Detect which cell encompasses the target text, then output its (x, y) center coordinate. 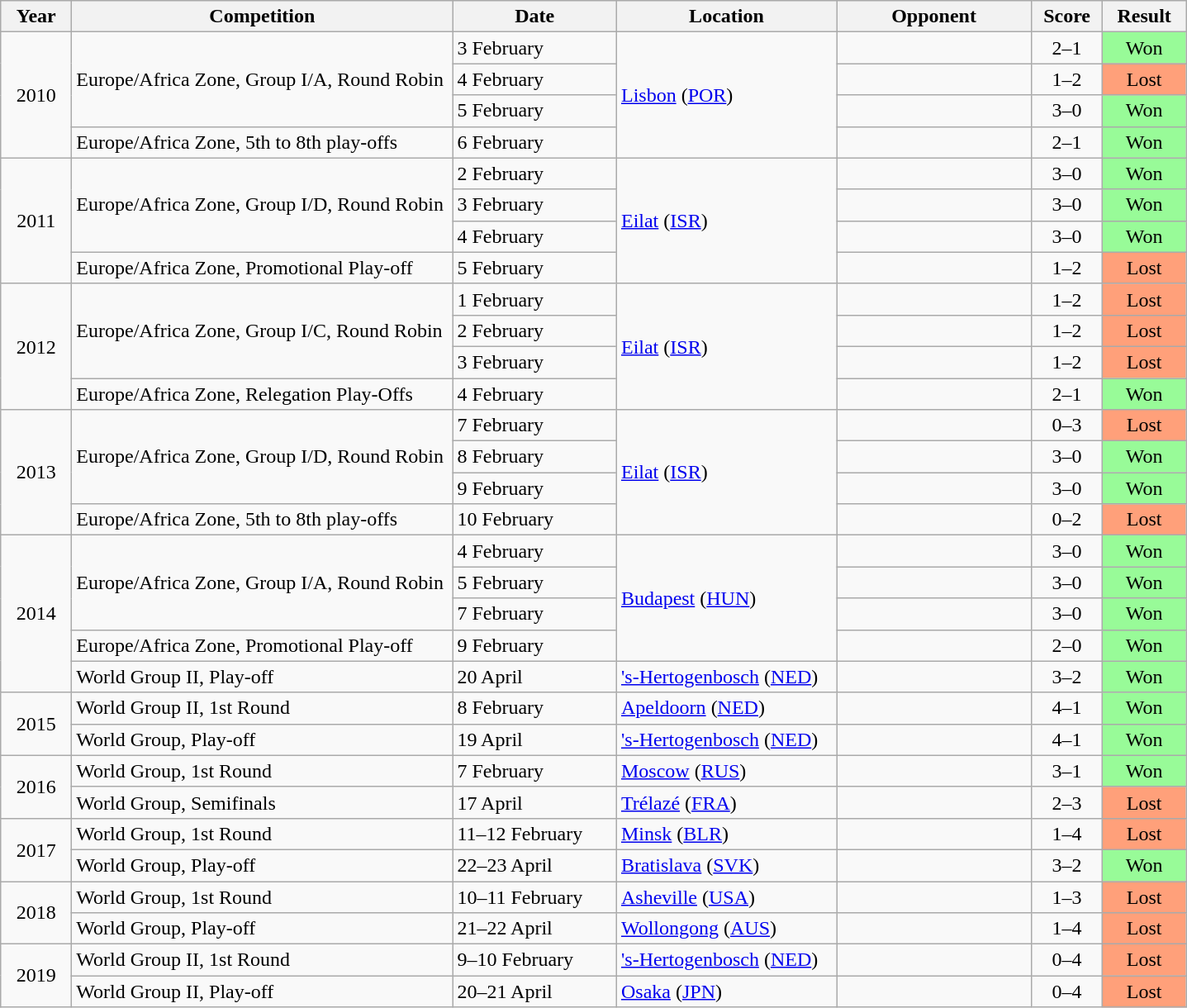
21–22 April (535, 929)
Europe/Africa Zone, Group I/C, Round Robin (263, 330)
Bratislava (SVK) (726, 865)
17 April (535, 802)
2015 (36, 724)
2010 (36, 95)
1–3 (1067, 896)
Europe/Africa Zone, Relegation Play-Offs (263, 394)
2–3 (1067, 802)
Opponent (933, 17)
9–10 February (535, 960)
3–1 (1067, 771)
20 April (535, 677)
Year (36, 17)
Result (1145, 17)
Minsk (BLR) (726, 834)
2018 (36, 912)
Budapest (HUN) (726, 598)
11–12 February (535, 834)
Lisbon (POR) (726, 95)
Osaka (JPN) (726, 991)
22–23 April (535, 865)
2013 (36, 473)
2011 (36, 221)
World Group, Semifinals (263, 802)
20–21 April (535, 991)
10–11 February (535, 896)
Location (726, 17)
1 February (535, 299)
Moscow (RUS) (726, 771)
2017 (36, 849)
19 April (535, 739)
Asheville (USA) (726, 896)
2016 (36, 787)
Date (535, 17)
2019 (36, 976)
Competition (263, 17)
10 February (535, 520)
Trélazé (FRA) (726, 802)
2–0 (1067, 645)
Score (1067, 17)
Wollongong (AUS) (726, 929)
6 February (535, 142)
2014 (36, 614)
Apeldoorn (NED) (726, 708)
2012 (36, 346)
0–3 (1067, 426)
0–2 (1067, 520)
